Provide the (x, y) coordinate of the cell's center where the given text is located.  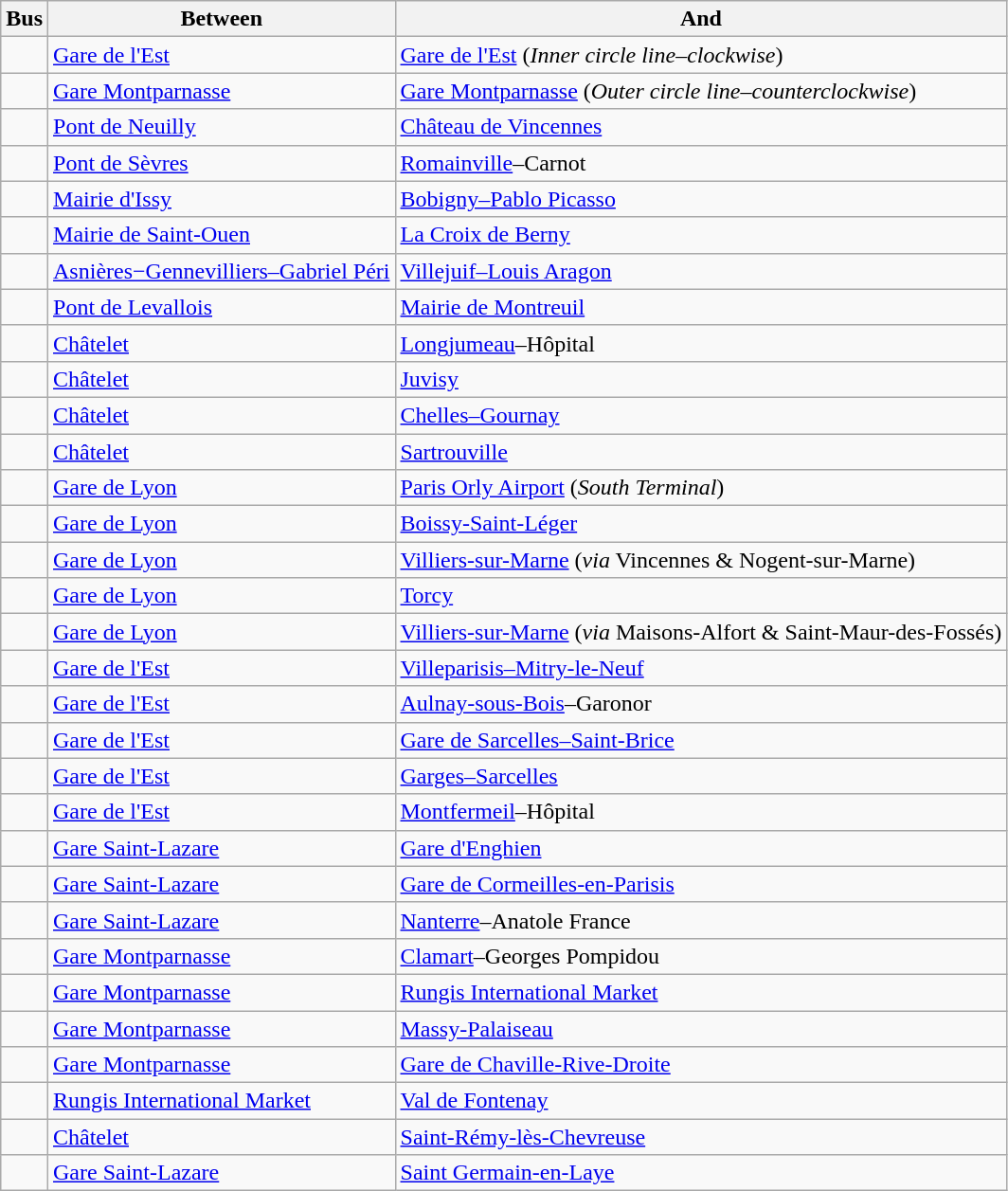
Clamart–Georges Pompidou (701, 956)
Nanterre–Anatole France (701, 920)
Villiers-sur-Marne (via Maisons-Alfort & Saint-Maur-des-Fossés) (701, 632)
Torcy (701, 596)
Asnières−Gennevilliers–Gabriel Péri (222, 271)
Bus (25, 19)
Sartrouville (701, 452)
Gare d'Enghien (701, 848)
Saint Germain-en-Laye (701, 1173)
Gare de l'Est (Inner circle line–clockwise) (701, 55)
Gare de Chaville-Rive-Droite (701, 1065)
Juvisy (701, 379)
Pont de Neuilly (222, 127)
Aulnay-sous-Bois–Garonor (701, 704)
Chelles–Gournay (701, 415)
Villiers-sur-Marne (via Vincennes & Nogent-sur-Marne) (701, 560)
Saint-Rémy-lès-Chevreuse (701, 1137)
Montfermeil–Hôpital (701, 812)
Villejuif–Louis Aragon (701, 271)
Pont de Sèvres (222, 163)
Château de Vincennes (701, 127)
Romainville–Carnot (701, 163)
Val de Fontenay (701, 1101)
Bobigny–Pablo Picasso (701, 199)
Longjumeau–Hôpital (701, 343)
Pont de Levallois (222, 307)
Paris Orly Airport (South Terminal) (701, 488)
Garges–Sarcelles (701, 776)
Villeparisis–Mitry-le-Neuf (701, 668)
And (701, 19)
Gare de Sarcelles–Saint-Brice (701, 740)
Mairie de Saint-Ouen (222, 235)
Gare de Cormeilles-en-Parisis (701, 884)
Mairie de Montreuil (701, 307)
Massy-Palaiseau (701, 1028)
La Croix de Berny (701, 235)
Gare Montparnasse (Outer circle line–counterclockwise) (701, 91)
Boissy-Saint-Léger (701, 524)
Mairie d'Issy (222, 199)
Between (222, 19)
